For the text-containing cell, return its midpoint in (x, y) coordinate format. 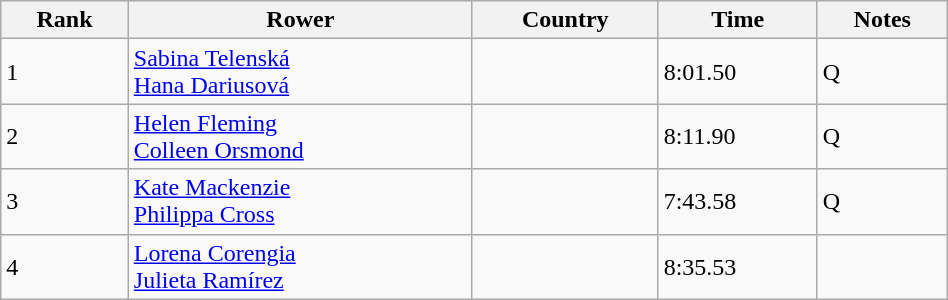
4 (65, 266)
8:01.50 (738, 72)
Notes (882, 20)
Time (738, 20)
3 (65, 202)
Sabina TelenskáHana Dariusová (300, 72)
2 (65, 136)
Lorena CorengiaJulieta Ramírez (300, 266)
Helen FlemingColleen Orsmond (300, 136)
1 (65, 72)
8:35.53 (738, 266)
Country (565, 20)
Rower (300, 20)
Kate MackenziePhilippa Cross (300, 202)
7:43.58 (738, 202)
8:11.90 (738, 136)
Rank (65, 20)
